Extract the (X, Y) coordinate from the center of the cell holding the provided text.  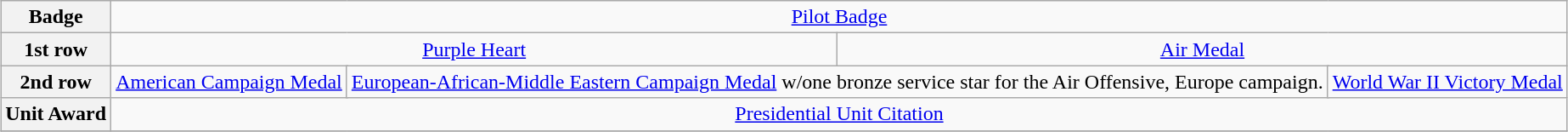
Badge (56, 17)
Air Medal (1203, 49)
European-African-Middle Eastern Campaign Medal w/one bronze service star for the Air Offensive, Europe campaign. (838, 82)
American Campaign Medal (229, 82)
Pilot Badge (839, 17)
2nd row (56, 82)
Unit Award (56, 114)
Presidential Unit Citation (839, 114)
Purple Heart (474, 49)
World War II Victory Medal (1447, 82)
1st row (56, 49)
